Return the [X, Y] coordinate for the center point of the cell that contains the specified text.  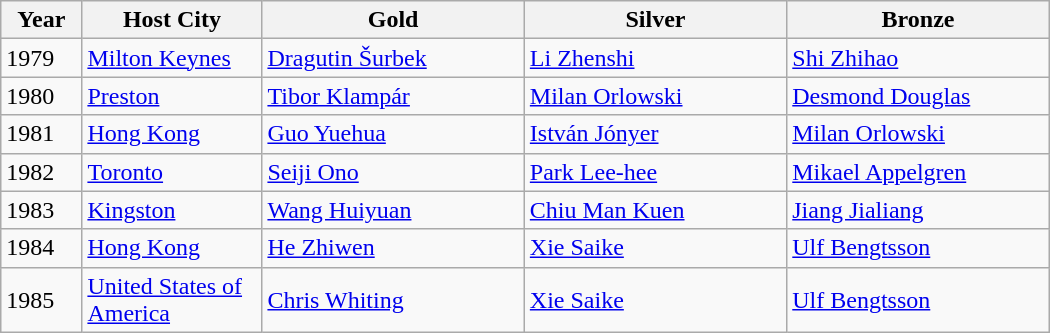
Gold [393, 20]
1984 [42, 248]
Preston [172, 96]
Year [42, 20]
Kingston [172, 210]
Bronze [918, 20]
Host City [172, 20]
Toronto [172, 172]
Guo Yuehua [393, 134]
1979 [42, 58]
Mikael Appelgren [918, 172]
Desmond Douglas [918, 96]
Jiang Jialiang [918, 210]
Chris Whiting [393, 300]
Tibor Klampár [393, 96]
Silver [655, 20]
1983 [42, 210]
Chiu Man Kuen [655, 210]
He Zhiwen [393, 248]
1981 [42, 134]
United States of America [172, 300]
Dragutin Šurbek [393, 58]
Seiji Ono [393, 172]
1980 [42, 96]
István Jónyer [655, 134]
Park Lee-hee [655, 172]
Shi Zhihao [918, 58]
1982 [42, 172]
Wang Huiyuan [393, 210]
1985 [42, 300]
Li Zhenshi [655, 58]
Milton Keynes [172, 58]
